Scan for the cell matching the given text and deliver its (x, y) coordinate at center. 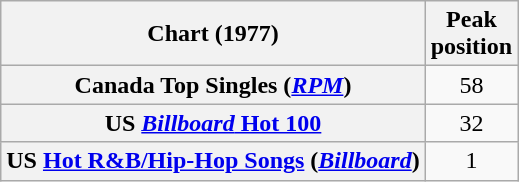
58 (471, 85)
1 (471, 161)
32 (471, 123)
Peakposition (471, 34)
Chart (1977) (213, 34)
Canada Top Singles (RPM) (213, 85)
US Billboard Hot 100 (213, 123)
US Hot R&B/Hip-Hop Songs (Billboard) (213, 161)
